Find where the given text appears and provide that cell's center as [x, y] coordinate. 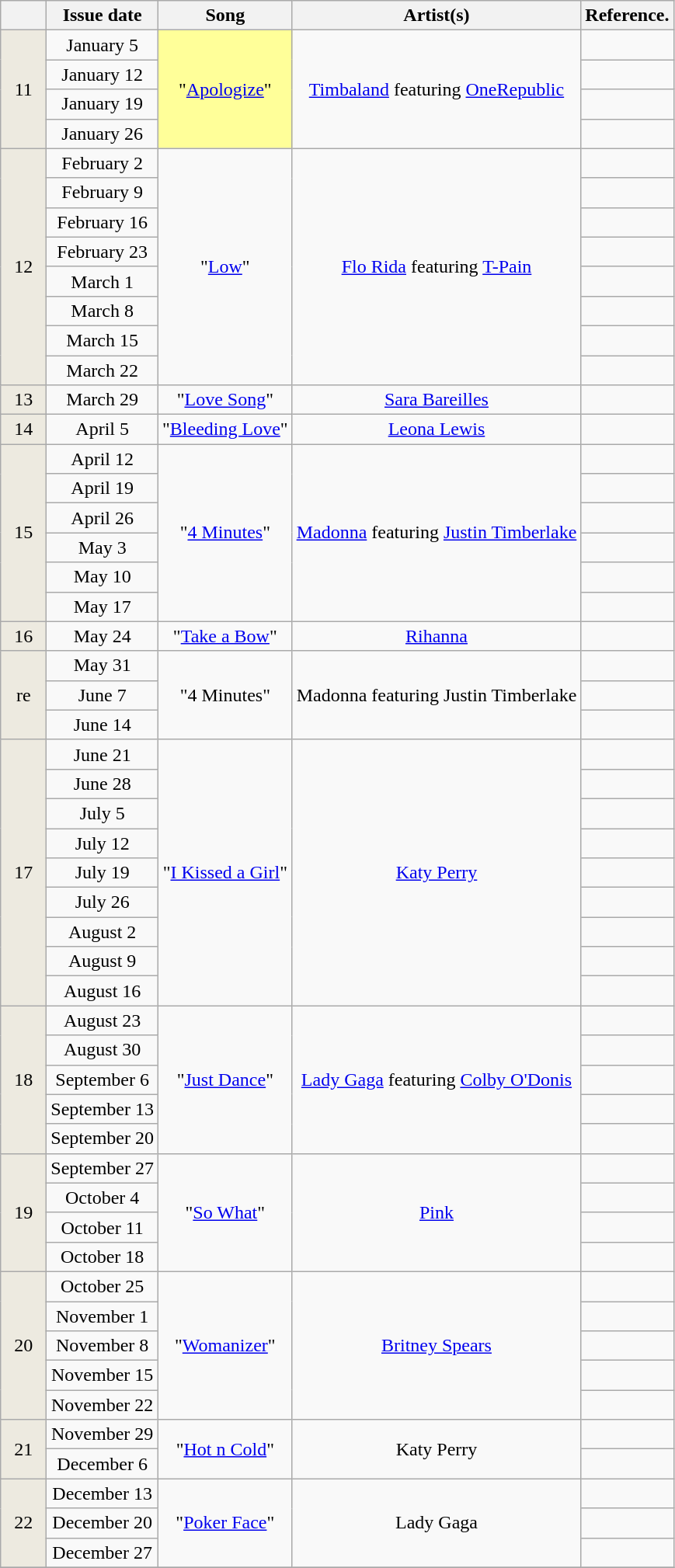
18 [23, 1080]
May 31 [103, 666]
June 7 [103, 695]
"Take a Bow" [225, 636]
October 4 [103, 1198]
October 25 [103, 1286]
September 6 [103, 1080]
November 1 [103, 1316]
February 23 [103, 252]
"Low" [225, 266]
December 27 [103, 1552]
"Hot n Cold" [225, 1449]
September 27 [103, 1168]
December 20 [103, 1523]
June 21 [103, 754]
"Love Song" [225, 400]
Issue date [103, 16]
"Apologize" [225, 89]
Rihanna [437, 636]
May 10 [103, 577]
March 1 [103, 281]
14 [23, 429]
November 8 [103, 1346]
October 18 [103, 1257]
December 13 [103, 1493]
Artist(s) [437, 16]
January 19 [103, 104]
Flo Rida featuring T-Pain [437, 266]
"Just Dance" [225, 1080]
April 5 [103, 429]
June 28 [103, 784]
October 11 [103, 1227]
Timbaland featuring OneRepublic [437, 89]
"I Kissed a Girl" [225, 873]
April 19 [103, 488]
November 29 [103, 1434]
June 14 [103, 725]
Song [225, 16]
December 6 [103, 1464]
Britney Spears [437, 1345]
Leona Lewis [437, 429]
February 9 [103, 193]
August 16 [103, 991]
May 24 [103, 636]
"So What" [225, 1212]
April 12 [103, 459]
July 5 [103, 813]
July 19 [103, 873]
September 20 [103, 1139]
re [23, 695]
January 26 [103, 134]
April 26 [103, 518]
November 22 [103, 1405]
August 30 [103, 1050]
17 [23, 873]
May 3 [103, 548]
July 12 [103, 843]
12 [23, 266]
January 5 [103, 45]
16 [23, 636]
Lady Gaga featuring Colby O'Donis [437, 1080]
August 9 [103, 961]
Lady Gaga [437, 1523]
20 [23, 1345]
13 [23, 400]
Reference. [628, 16]
22 [23, 1523]
March 15 [103, 340]
"Bleeding Love" [225, 429]
August 23 [103, 1020]
"Womanizer" [225, 1345]
November 15 [103, 1375]
September 13 [103, 1109]
Pink [437, 1212]
19 [23, 1212]
February 2 [103, 163]
February 16 [103, 222]
July 26 [103, 902]
May 17 [103, 607]
August 2 [103, 932]
"Poker Face" [225, 1523]
March 8 [103, 311]
11 [23, 89]
Sara Bareilles [437, 400]
January 12 [103, 75]
15 [23, 533]
March 22 [103, 370]
March 29 [103, 400]
21 [23, 1449]
